Scan for the cell matching the given text and deliver its [X, Y] coordinate at center. 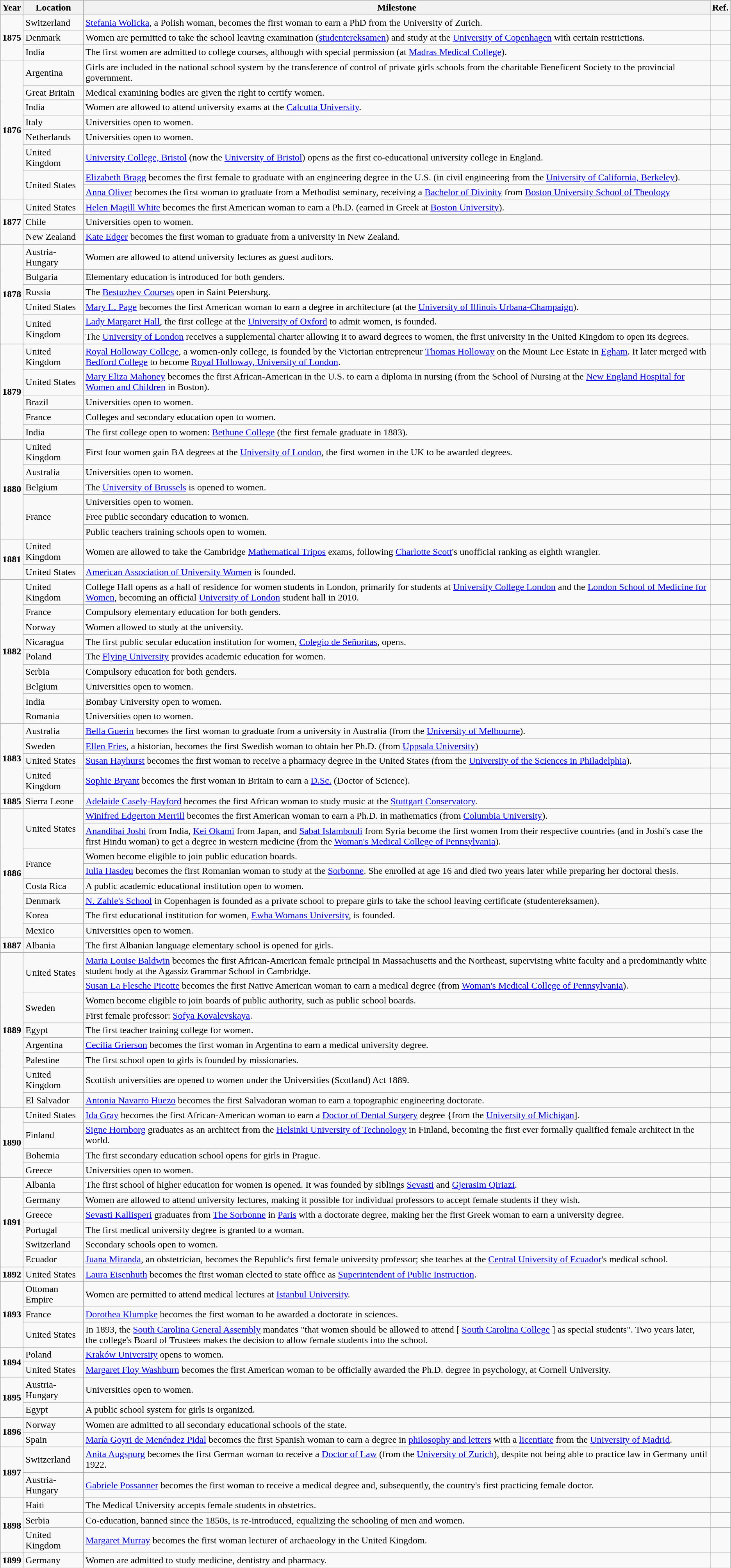
1875 [12, 37]
Netherlands [53, 137]
Russia [53, 292]
Women become eligible to join public education boards. [397, 856]
1877 [12, 222]
Portugal [53, 1229]
The first school of higher education for women is opened. It was founded by siblings Sevasti and Gjerasim Qiriazi. [397, 1185]
Women allowed to study at the university. [397, 627]
The first women are admitted to college courses, although with special permission (at Madras Medical College). [397, 52]
Susan La Flesche Picotte becomes the first Native American woman to earn a medical degree (from Woman's Medical College of Pennsylvania). [397, 985]
The University of Brussels is opened to women. [397, 487]
The first Albanian language elementary school is opened for girls. [397, 945]
1882 [12, 652]
Location [53, 8]
Women are admitted to study medicine, dentistry and pharmacy. [397, 1560]
1896 [12, 1432]
Adelaide Casely-Hayford becomes the first African woman to study music at the Stuttgart Conservatory. [397, 801]
Ida Gray becomes the first African-American woman to earn a Doctor of Dental Surgery degree {from the University of Michigan]. [397, 1115]
The first medical university degree is granted to a woman. [397, 1229]
1886 [12, 873]
Sophie Bryant becomes the first woman in Britain to earn a D.Sc. (Doctor of Science). [397, 781]
N. Zahle's School in Copenhagen is founded as a private school to prepare girls to take the school leaving certificate (studentereksamen). [397, 901]
Bulgaria [53, 277]
Laura Eisenhuth becomes the first woman elected to state office as Superintendent of Public Instruction. [397, 1274]
Dorothea Klumpke becomes the first woman to be awarded a doctorate in sciences. [397, 1315]
Women are allowed to attend university exams at the Calcutta University. [397, 107]
Nicaragua [53, 642]
Co-education, banned since the 1850s, is re-introduced, equalizing the schooling of men and women. [397, 1520]
The first school open to girls is founded by missionaries. [397, 1060]
1893 [12, 1315]
Compulsory elementary education for both genders. [397, 612]
The Bestuzhev Courses open in Saint Petersburg. [397, 292]
Women are permitted to take the school leaving examination (studentereksamen) and study at the University of Copenhagen with certain restrictions. [397, 37]
Women are admitted to all secondary educational schools of the state. [397, 1425]
Mary L. Page becomes the first American woman to earn a degree in architecture (at the University of Illinois Urbana-Champaign). [397, 307]
Cecilia Grierson becomes the first woman in Argentina to earn a medical university degree. [397, 1045]
Margaret Murray becomes the first woman lecturer of archaeology in the United Kingdom. [397, 1540]
Chile [53, 222]
American Association of University Women is founded. [397, 572]
A public academic educational institution open to women. [397, 886]
Bohemia [53, 1155]
The Medical University accepts female students in obstetrics. [397, 1505]
Women are allowed to take the Cambridge Mathematical Tripos exams, following Charlotte Scott's unofficial ranking as eighth wrangler. [397, 552]
Sevasti Kallisperi graduates from The Sorbonne in Paris with a doctorate degree, making her the first Greek woman to earn a university degree. [397, 1215]
1889 [12, 1030]
Susan Hayhurst becomes the first woman to receive a pharmacy degree in the United States (from the University of the Sciences in Philadelphia). [397, 761]
Milestone [397, 8]
Kraków University opens to women. [397, 1355]
Spain [53, 1440]
Ecuador [53, 1259]
Great Britain [53, 93]
Mexico [53, 930]
1885 [12, 801]
El Salvador [53, 1100]
1880 [12, 489]
Ref. [720, 8]
University College, Bristol (now the University of Bristol) opens as the first co-educational university college in England. [397, 157]
Year [12, 8]
Italy [53, 122]
Palestine [53, 1060]
Stefania Wolicka, a Polish woman, becomes the first woman to earn a PhD from the University of Zurich. [397, 23]
Anna Oliver becomes the first woman to graduate from a Methodist seminary, receiving a Bachelor of Divinity from Boston University School of Theology [397, 192]
Sierra Leone [53, 801]
Women become eligible to join boards of public authority, such as public school boards. [397, 1000]
The Flying University provides academic education for women. [397, 657]
Women are permitted to attend medical lectures at Istanbul University. [397, 1295]
Women are allowed to attend university lectures, making it possible for individual professors to accept female students if they wish. [397, 1200]
Elementary education is introduced for both genders. [397, 277]
Lady Margaret Hall, the first college at the University of Oxford to admit women, is founded. [397, 322]
New Zealand [53, 237]
1899 [12, 1560]
Bombay University open to women. [397, 701]
Kate Edger becomes the first woman to graduate from a university in New Zealand. [397, 237]
1897 [12, 1472]
A public school system for girls is organized. [397, 1410]
Korea [53, 916]
Margaret Floy Washburn becomes the first American woman to be officially awarded the Ph.D. degree in psychology, at Cornell University. [397, 1370]
1878 [12, 294]
Brazil [53, 402]
Ellen Fries, a historian, becomes the first Swedish woman to obtain her Ph.D. (from Uppsala University) [397, 746]
1894 [12, 1362]
Romania [53, 716]
The first teacher training college for women. [397, 1030]
1898 [12, 1525]
Bella Guerin becomes the first woman to graduate from a university in Australia (from the University of Melbourne). [397, 731]
Winifred Edgerton Merrill becomes the first American woman to earn a Ph.D. in mathematics (from Columbia University). [397, 816]
Scottish universities are opened to women under the Universities (Scotland) Act 1889. [397, 1080]
The first secondary education school opens for girls in Prague. [397, 1155]
Helen Magill White becomes the first American woman to earn a Ph.D. (earned in Greek at Boston University). [397, 207]
The first college open to women: Bethune College (the first female graduate in 1883). [397, 432]
Haiti [53, 1505]
Medical examining bodies are given the right to certify women. [397, 93]
Women are allowed to attend university lectures as guest auditors. [397, 257]
1881 [12, 559]
First female professor: Sofya Kovalevskaya. [397, 1016]
1890 [12, 1142]
1891 [12, 1222]
Public teachers training schools open to women. [397, 532]
Finland [53, 1135]
The first educational institution for women, Ewha Womans University, is founded. [397, 916]
Free public secondary education to women. [397, 517]
1892 [12, 1274]
Secondary schools open to women. [397, 1244]
Ottoman Empire [53, 1295]
Antonia Navarro Huezo becomes the first Salvadoran woman to earn a topographic engineering doctorate. [397, 1100]
Costa Rica [53, 886]
Gabriele Possanner becomes the first woman to receive a medical degree and, subsequently, the country's first practicing female doctor. [397, 1485]
First four women gain BA degrees at the University of London, the first women in the UK to be awarded degrees. [397, 452]
Compulsory education for both genders. [397, 672]
1876 [12, 130]
1883 [12, 758]
1887 [12, 945]
Colleges and secondary education open to women. [397, 417]
1879 [12, 392]
The first public secular education institution for women, Colegio de Señoritas, opens. [397, 642]
1895 [12, 1397]
